Return the [x, y] coordinate for the center point of the cell that contains the specified text.  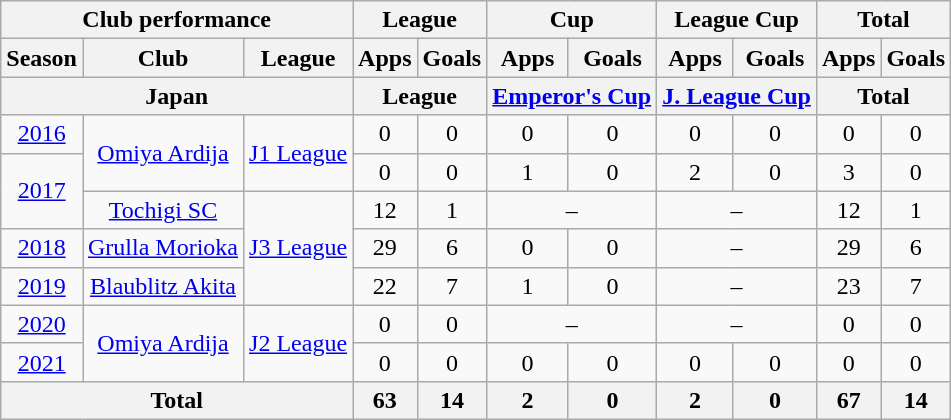
2020 [42, 324]
Blaublitz Akita [162, 286]
J2 League [298, 343]
63 [385, 400]
3 [848, 172]
Japan [177, 96]
23 [848, 286]
2018 [42, 248]
Emperor's Cup [572, 96]
Cup [572, 20]
67 [848, 400]
22 [385, 286]
Club [162, 58]
2016 [42, 134]
Club performance [177, 20]
2021 [42, 362]
J. League Cup [737, 96]
Grulla Morioka [162, 248]
League Cup [737, 20]
2017 [42, 191]
Season [42, 58]
J1 League [298, 153]
2019 [42, 286]
J3 League [298, 248]
Tochigi SC [162, 210]
